Find where the given text appears and provide that cell's center as [x, y] coordinate. 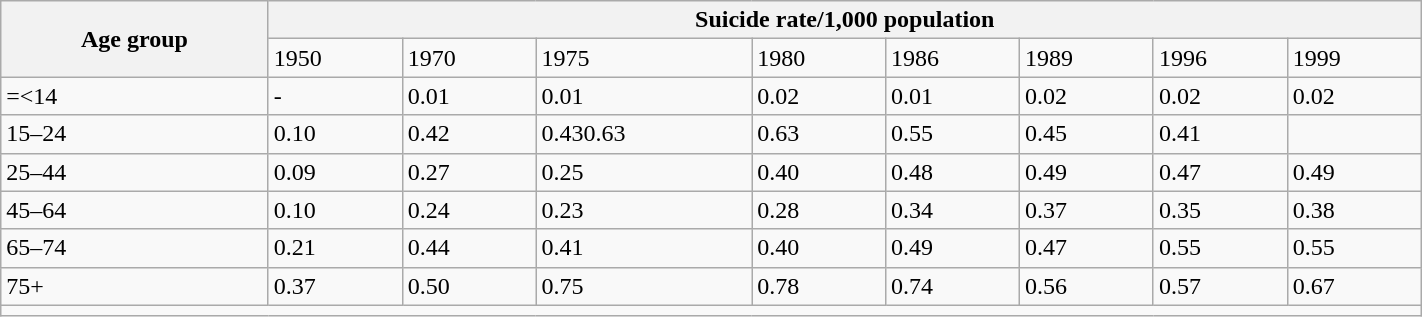
0.48 [953, 172]
1970 [469, 58]
0.42 [469, 134]
0.09 [335, 172]
0.21 [335, 248]
0.50 [469, 286]
65–74 [134, 248]
0.28 [819, 210]
0.25 [644, 172]
0.57 [1220, 286]
1989 [1086, 58]
0.23 [644, 210]
0.75 [644, 286]
1986 [953, 58]
75+ [134, 286]
0.34 [953, 210]
Suicide rate/1,000 population [844, 20]
15–24 [134, 134]
0.27 [469, 172]
0.74 [953, 286]
1980 [819, 58]
0.67 [1354, 286]
1975 [644, 58]
0.78 [819, 286]
0.35 [1220, 210]
1999 [1354, 58]
0.24 [469, 210]
0.38 [1354, 210]
0.45 [1086, 134]
- [335, 96]
25–44 [134, 172]
45–64 [134, 210]
0.56 [1086, 286]
Age group [134, 39]
1950 [335, 58]
=<14 [134, 96]
1996 [1220, 58]
0.63 [819, 134]
0.44 [469, 248]
0.430.63 [644, 134]
